Output the (X, Y) coordinate of the center of the cell containing the given text.  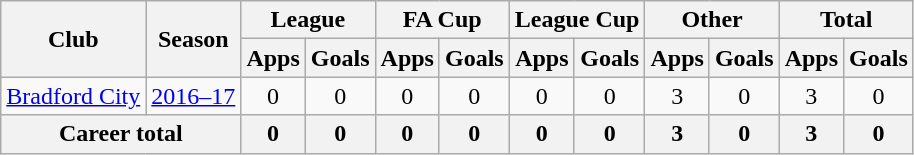
League (308, 20)
Bradford City (74, 96)
2016–17 (194, 96)
FA Cup (442, 20)
League Cup (577, 20)
Club (74, 39)
Season (194, 39)
Total (846, 20)
Other (712, 20)
Career total (121, 134)
